Capture the cell that displays the provided text and extract its (x, y) central coordinate. 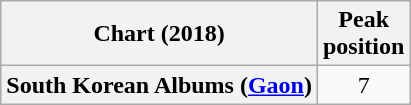
Peak position (363, 34)
South Korean Albums (Gaon) (160, 85)
7 (363, 85)
Chart (2018) (160, 34)
